Locate the cell with the specified text and output its [X, Y] center coordinate. 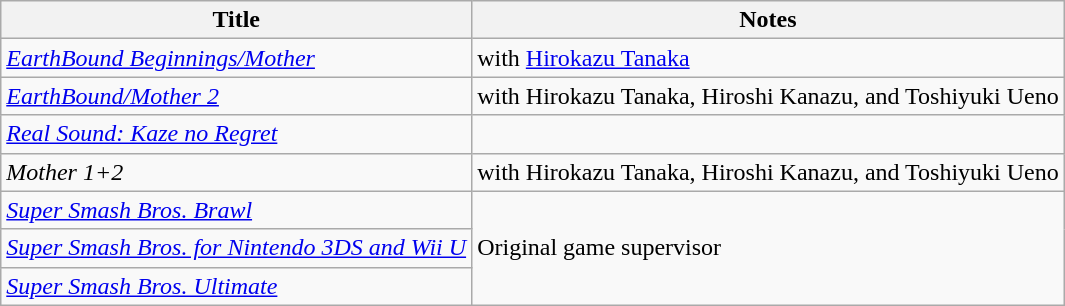
EarthBound/Mother 2 [236, 96]
EarthBound Beginnings/Mother [236, 58]
Notes [768, 20]
Original game supervisor [768, 248]
Mother 1+2 [236, 172]
with Hirokazu Tanaka [768, 58]
Super Smash Bros. for Nintendo 3DS and Wii U [236, 248]
Real Sound: Kaze no Regret [236, 134]
Super Smash Bros. Ultimate [236, 286]
Title [236, 20]
Super Smash Bros. Brawl [236, 210]
